Find where the given text appears and provide that cell's center as (x, y) coordinate. 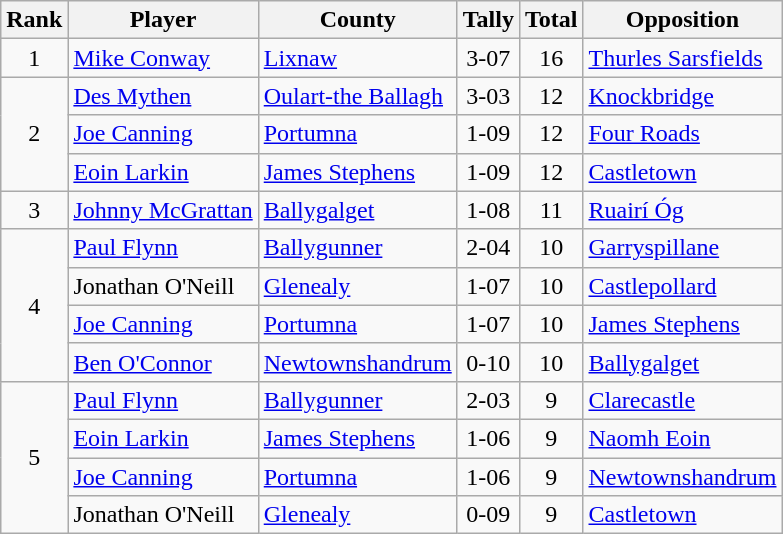
Ben O'Connor (163, 362)
11 (551, 210)
Four Roads (682, 134)
Tally (488, 20)
0-10 (488, 362)
5 (34, 457)
Des Mythen (163, 96)
1-08 (488, 210)
Knockbridge (682, 96)
Ruairí Óg (682, 210)
Rank (34, 20)
Castlepollard (682, 286)
Opposition (682, 20)
16 (551, 58)
Johnny McGrattan (163, 210)
Oulart-the Ballagh (358, 96)
Clarecastle (682, 400)
3-03 (488, 96)
Total (551, 20)
2-03 (488, 400)
Mike Conway (163, 58)
Thurles Sarsfields (682, 58)
Lixnaw (358, 58)
4 (34, 305)
Naomh Eoin (682, 438)
3 (34, 210)
1 (34, 58)
0-09 (488, 515)
Garryspillane (682, 248)
County (358, 20)
2 (34, 134)
Player (163, 20)
3-07 (488, 58)
2-04 (488, 248)
